Search for the cell housing the specified text and yield its [x, y] center coordinate. 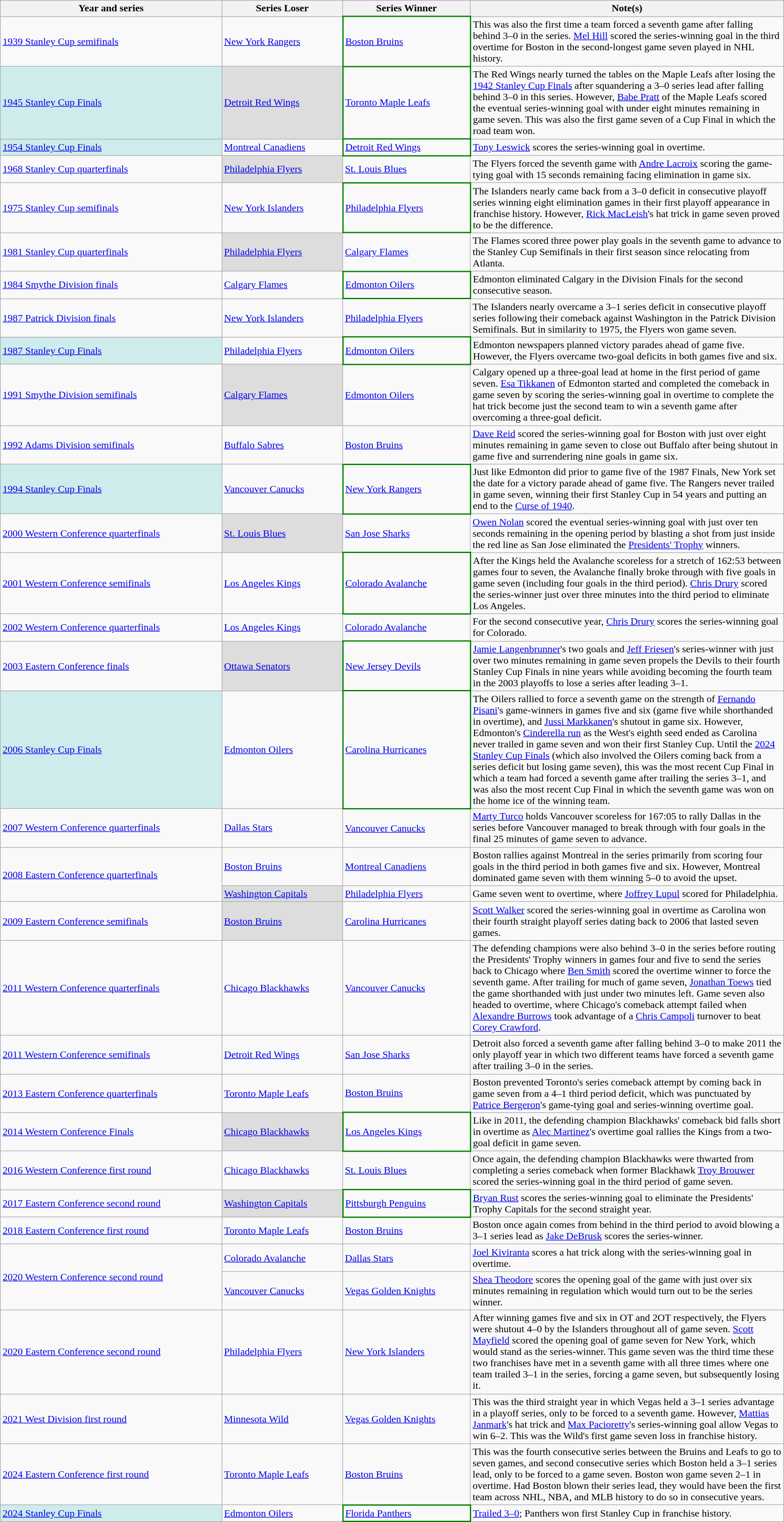
2024 Stanley Cup Finals [111, 1513]
2009 Eastern Conference semifinals [111, 921]
Year and series [111, 8]
2002 Western Conference quarterfinals [111, 628]
2018 Eastern Conference first round [111, 1231]
Pittsburgh Penguins [406, 1203]
Edmonton newspapers planned victory parades ahead of game five. However, the Flyers overcame two-goal deficits in both games five and six. [627, 351]
1991 Smythe Division semifinals [111, 395]
2001 Western Conference semifinals [111, 583]
Minnesota Wild [282, 1419]
2020 Western Conference second round [111, 1277]
1939 Stanley Cup semifinals [111, 42]
New Jersey Devils [406, 666]
1994 Stanley Cup Finals [111, 489]
2006 Stanley Cup Finals [111, 750]
2000 Western Conference quarterfinals [111, 533]
2021 West Division first round [111, 1419]
Florida Panthers [406, 1513]
Boston once again comes from behind in the third period to avoid blowing a 3–1 series lead as Jake DeBrusk scores the series-winner. [627, 1231]
2014 Western Conference Finals [111, 1132]
2017 Eastern Conference second round [111, 1203]
Joel Kiviranta scores a hat trick along with the series-winning goal in overtime. [627, 1258]
2024 Eastern Conference first round [111, 1474]
1984 Smythe Division finals [111, 285]
1954 Stanley Cup Finals [111, 147]
Series Winner [406, 8]
1945 Stanley Cup Finals [111, 103]
2016 Western Conference first round [111, 1171]
1981 Stanley Cup quarterfinals [111, 252]
2008 Eastern Conference quarterfinals [111, 874]
Series Loser [282, 8]
1987 Patrick Division finals [111, 318]
The Flyers forced the seventh game with Andre Lacroix scoring the game-tying goal with 15 seconds remaining facing elimination in game six. [627, 169]
1968 Stanley Cup quarterfinals [111, 169]
1987 Stanley Cup Finals [111, 351]
2011 Western Conference quarterfinals [111, 988]
Tony Leswick scores the series-winning goal in overtime. [627, 147]
Game seven went to overtime, where Joffrey Lupul scored for Philadelphia. [627, 894]
2007 Western Conference quarterfinals [111, 828]
Bryan Rust scores the series-winning goal to eliminate the Presidents' Trophy Capitals for the second straight year. [627, 1203]
Buffalo Sabres [282, 445]
Shea Theodore scores the opening goal of the game with just over six minutes remaining in regulation which would turn out to be the series winner. [627, 1291]
Ottawa Senators [282, 666]
2003 Eastern Conference finals [111, 666]
1975 Stanley Cup semifinals [111, 208]
For the second consecutive year, Chris Drury scores the series-winning goal for Colorado. [627, 628]
Edmonton eliminated Calgary in the Division Finals for the second consecutive season. [627, 285]
1992 Adams Division semifinals [111, 445]
2013 Eastern Conference quarterfinals [111, 1093]
2011 Western Conference semifinals [111, 1054]
Trailed 3–0; Panthers won first Stanley Cup in franchise history. [627, 1513]
Note(s) [627, 8]
2020 Eastern Conference second round [111, 1352]
